Capture the cell that displays the provided text and extract its (x, y) central coordinate. 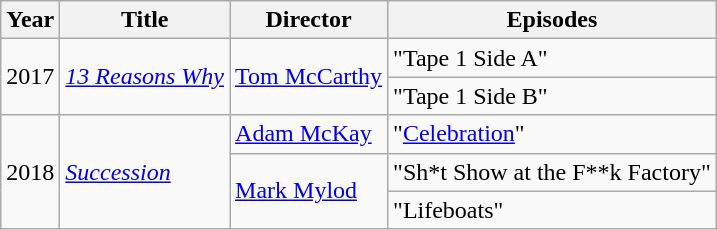
"Tape 1 Side B" (552, 96)
2018 (30, 172)
Tom McCarthy (309, 77)
13 Reasons Why (145, 77)
Director (309, 20)
Episodes (552, 20)
"Tape 1 Side A" (552, 58)
Title (145, 20)
"Celebration" (552, 134)
"Lifeboats" (552, 210)
"Sh*t Show at the F**k Factory" (552, 172)
Mark Mylod (309, 191)
Succession (145, 172)
2017 (30, 77)
Adam McKay (309, 134)
Year (30, 20)
